Return the [X, Y] coordinate for the center point of the cell that contains the specified text.  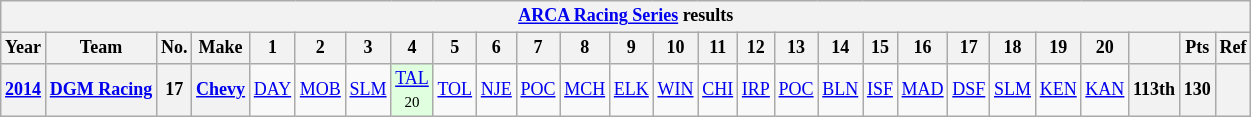
WIN [676, 90]
Chevy [221, 90]
3 [368, 48]
4 [412, 48]
TAL20 [412, 90]
Team [100, 48]
MCH [585, 90]
130 [1197, 90]
20 [1105, 48]
Pts [1197, 48]
2 [320, 48]
MAD [922, 90]
9 [631, 48]
16 [922, 48]
13 [796, 48]
11 [718, 48]
DGM Racing [100, 90]
6 [496, 48]
1 [272, 48]
DAY [272, 90]
No. [174, 48]
ELK [631, 90]
12 [756, 48]
8 [585, 48]
DSF [969, 90]
113th [1154, 90]
14 [840, 48]
BLN [840, 90]
18 [1013, 48]
CHI [718, 90]
KEN [1058, 90]
10 [676, 48]
Year [24, 48]
19 [1058, 48]
TOL [454, 90]
ISF [880, 90]
2014 [24, 90]
MOB [320, 90]
IRP [756, 90]
Ref [1233, 48]
15 [880, 48]
NJE [496, 90]
5 [454, 48]
7 [538, 48]
Make [221, 48]
KAN [1105, 90]
ARCA Racing Series results [626, 16]
